Return (x, y) of the center of cell containing provided text 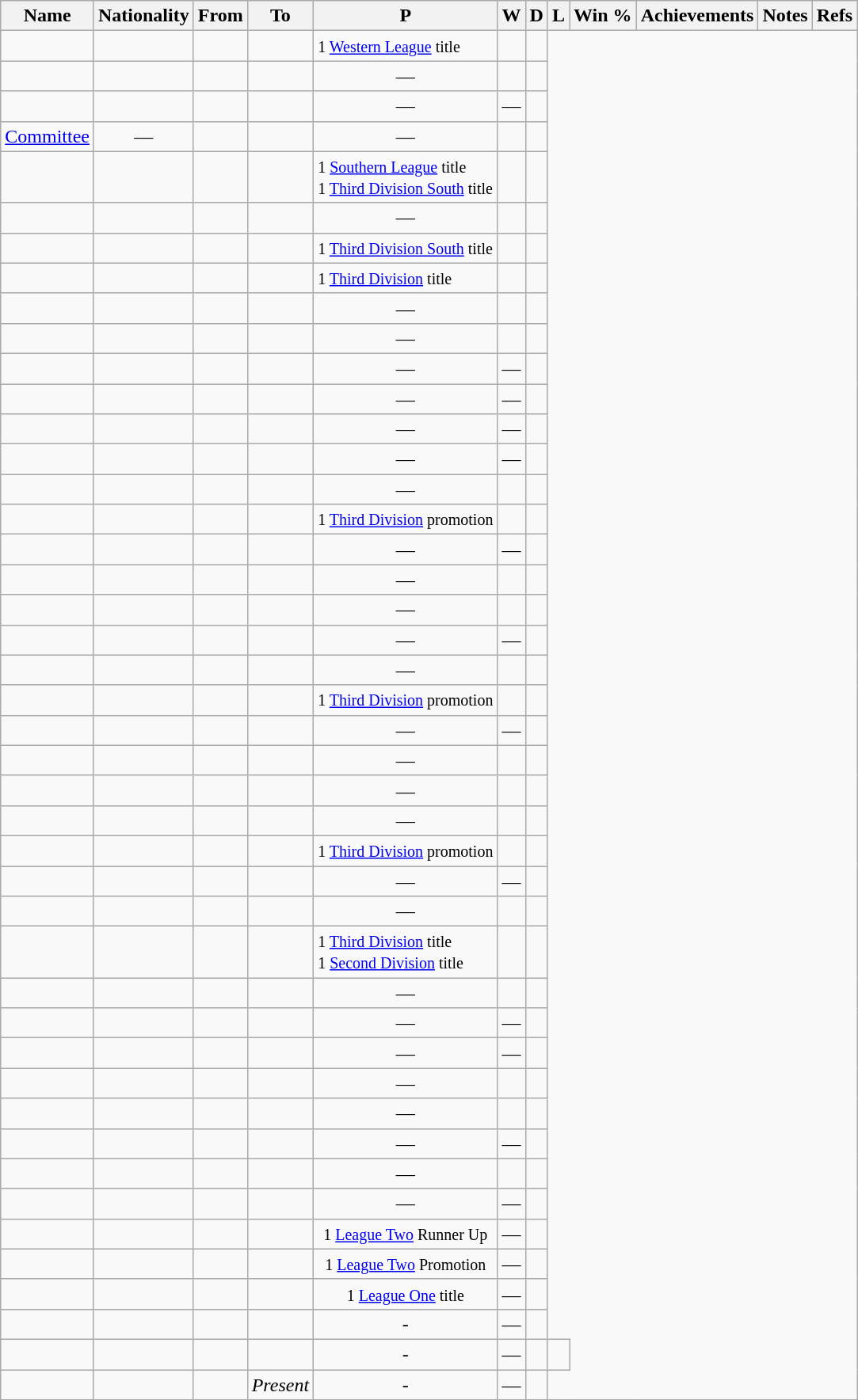
1 Third Division title (406, 278)
Nationality (143, 16)
1 Western League title (406, 46)
1 League One title (406, 1294)
To (280, 16)
W (512, 16)
Win % (602, 16)
Committee (48, 136)
L (558, 16)
D (536, 16)
Achievements (697, 16)
Notes (785, 16)
1 League Two Runner Up (406, 1234)
Refs (834, 16)
1 Southern League title1 Third Division South title (406, 177)
Name (48, 16)
From (220, 16)
P (406, 16)
1 Third Division South title (406, 248)
Present (280, 1385)
1 League Two Promotion (406, 1264)
1 Third Division title1 Second Division title (406, 952)
